Extract the [X, Y] coordinate from the center of the cell holding the provided text.  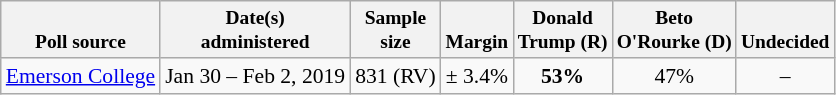
– [785, 76]
Poll source [80, 30]
Undecided [785, 30]
Date(s)administered [255, 30]
Margin [477, 30]
47% [674, 76]
Samplesize [396, 30]
Jan 30 – Feb 2, 2019 [255, 76]
BetoO'Rourke (D) [674, 30]
831 (RV) [396, 76]
Emerson College [80, 76]
DonaldTrump (R) [562, 30]
± 3.4% [477, 76]
53% [562, 76]
